Extract the [X, Y] coordinate from the center of the cell holding the provided text.  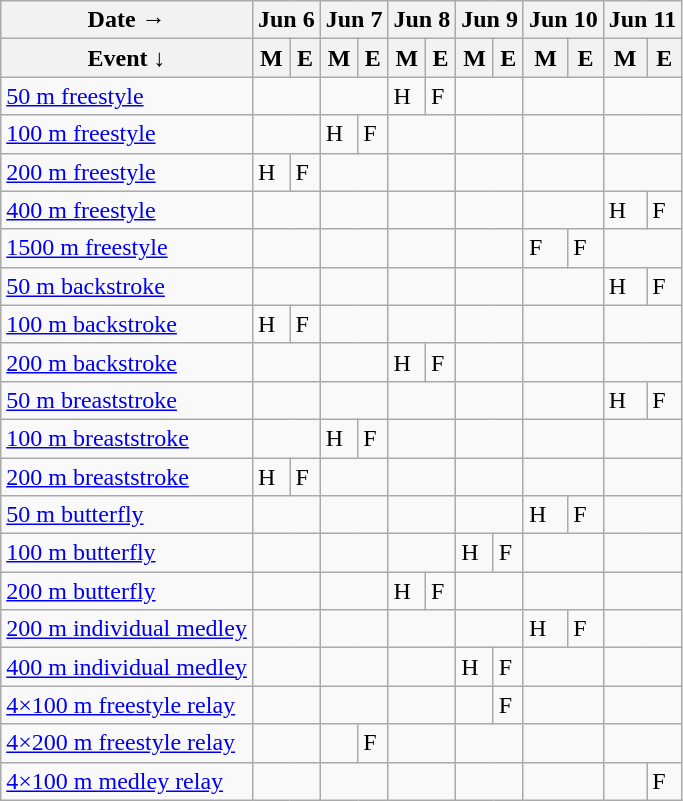
200 m freestyle [127, 172]
50 m backstroke [127, 286]
50 m breaststroke [127, 400]
Jun 11 [642, 20]
200 m breaststroke [127, 477]
200 m butterfly [127, 591]
200 m individual medley [127, 629]
400 m individual medley [127, 667]
Jun 8 [422, 20]
4×200 m freestyle relay [127, 743]
Date → [127, 20]
50 m freestyle [127, 96]
Event ↓ [127, 58]
Jun 6 [286, 20]
4×100 m freestyle relay [127, 705]
50 m butterfly [127, 515]
4×100 m medley relay [127, 781]
Jun 10 [563, 20]
1500 m freestyle [127, 248]
Jun 7 [354, 20]
100 m backstroke [127, 324]
100 m breaststroke [127, 438]
Jun 9 [490, 20]
100 m butterfly [127, 553]
100 m freestyle [127, 134]
400 m freestyle [127, 210]
200 m backstroke [127, 362]
